Extract the (X, Y) coordinate from the center of the cell holding the provided text.  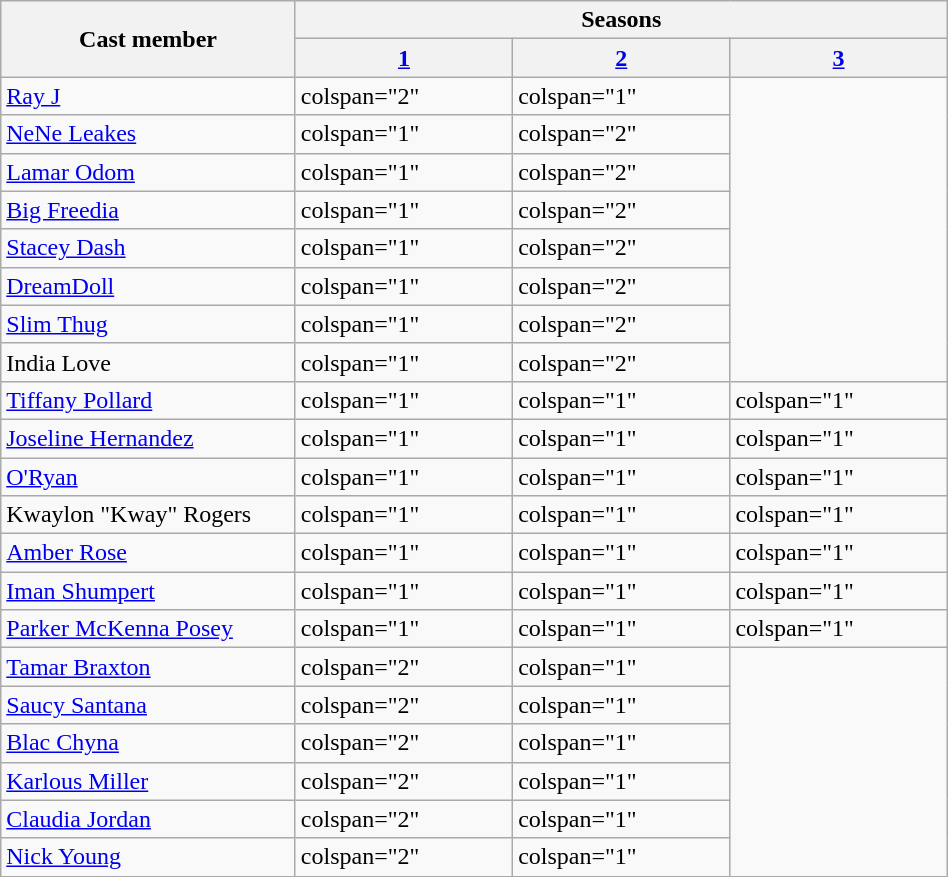
Tamar Braxton (148, 667)
Nick Young (148, 857)
India Love (148, 362)
Big Freedia (148, 210)
Cast member (148, 39)
Joseline Hernandez (148, 438)
Stacey Dash (148, 248)
Ray J (148, 96)
3 (838, 58)
DreamDoll (148, 286)
Amber Rose (148, 553)
Seasons (621, 20)
Slim Thug (148, 324)
NeNe Leakes (148, 134)
Saucy Santana (148, 705)
O'Ryan (148, 477)
1 (404, 58)
Blac Chyna (148, 743)
Parker McKenna Posey (148, 629)
Lamar Odom (148, 172)
2 (622, 58)
Claudia Jordan (148, 819)
Iman Shumpert (148, 591)
Karlous Miller (148, 781)
Kwaylon "Kway" Rogers (148, 515)
Tiffany Pollard (148, 400)
